From the cell containing the given text, extract its center point as (X, Y) coordinate. 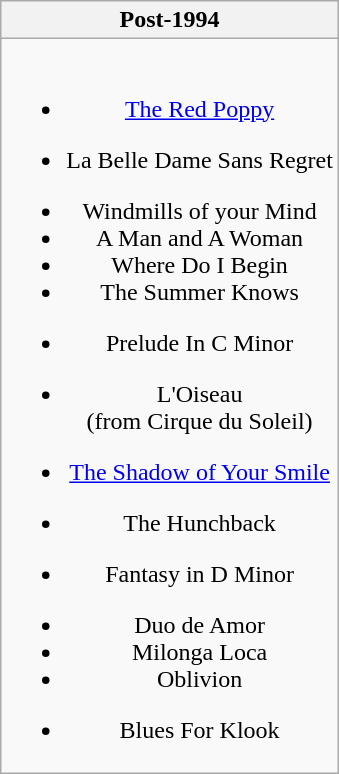
Post-1994 (170, 20)
